Locate the cell with the specified text and output its (x, y) center coordinate. 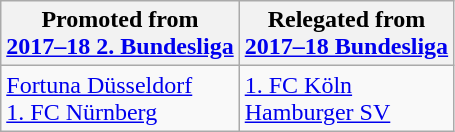
1. FC KölnHamburger SV (346, 98)
Relegated from2017–18 Bundesliga (346, 34)
Fortuna Düsseldorf1. FC Nürnberg (120, 98)
Promoted from2017–18 2. Bundesliga (120, 34)
